Scan for the cell matching the given text and deliver its (X, Y) coordinate at center. 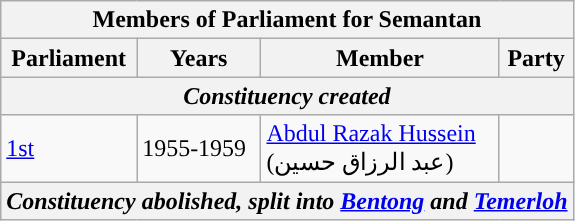
Abdul Razak Hussein (عبد الرزاق حسين) (380, 148)
1955-1959 (199, 148)
Member (380, 58)
Years (199, 58)
Constituency abolished, split into Bentong and Temerloh (287, 201)
Members of Parliament for Semantan (287, 20)
1st (69, 148)
Party (536, 58)
Constituency created (287, 96)
Parliament (69, 58)
